Pinpoint the cell where the given text exists, returning its (X, Y) midpoint coordinate. 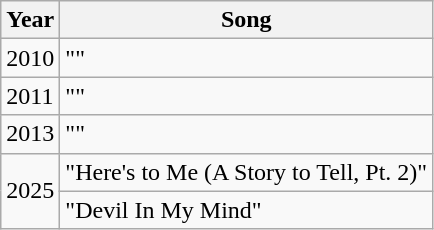
Song (246, 20)
Year (30, 20)
2013 (30, 134)
2011 (30, 96)
"Here's to Me (A Story to Tell, Pt. 2)" (246, 172)
2025 (30, 191)
2010 (30, 58)
"Devil In My Mind" (246, 210)
